Locate the cell with the specified text and output its [X, Y] center coordinate. 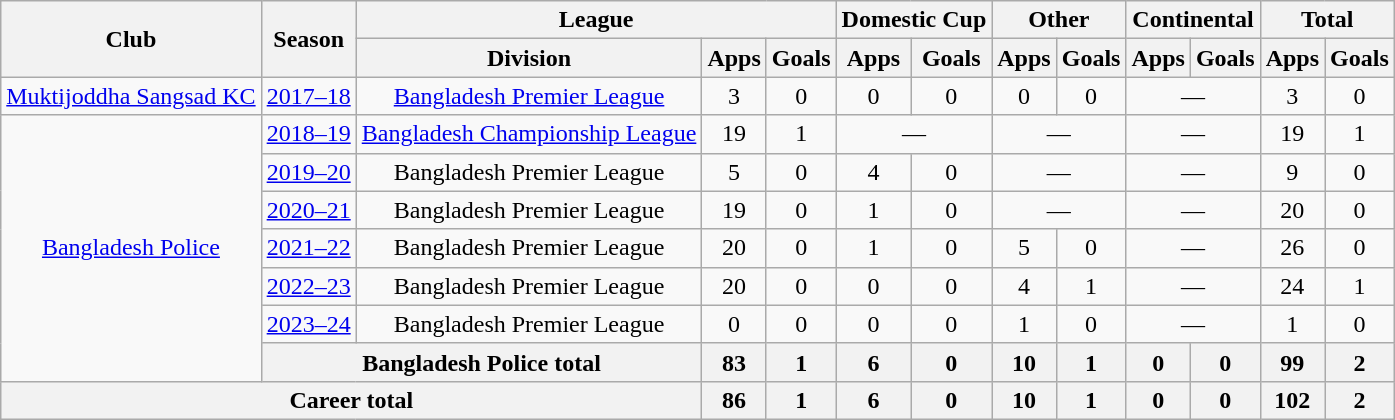
2022–23 [308, 286]
Bangladesh Championship League [529, 134]
Continental [1193, 20]
Total [1327, 20]
Bangladesh Police [131, 248]
2017–18 [308, 96]
Club [131, 39]
102 [1292, 400]
26 [1292, 248]
83 [734, 362]
Season [308, 39]
9 [1292, 172]
Career total [352, 400]
99 [1292, 362]
Division [529, 58]
2023–24 [308, 324]
Bangladesh Police total [482, 362]
2018–19 [308, 134]
2021–22 [308, 248]
2020–21 [308, 210]
Other [1059, 20]
86 [734, 400]
24 [1292, 286]
League [596, 20]
2019–20 [308, 172]
Muktijoddha Sangsad KC [131, 96]
Domestic Cup [914, 20]
